Detect which cell encompasses the target text, then output its [x, y] center coordinate. 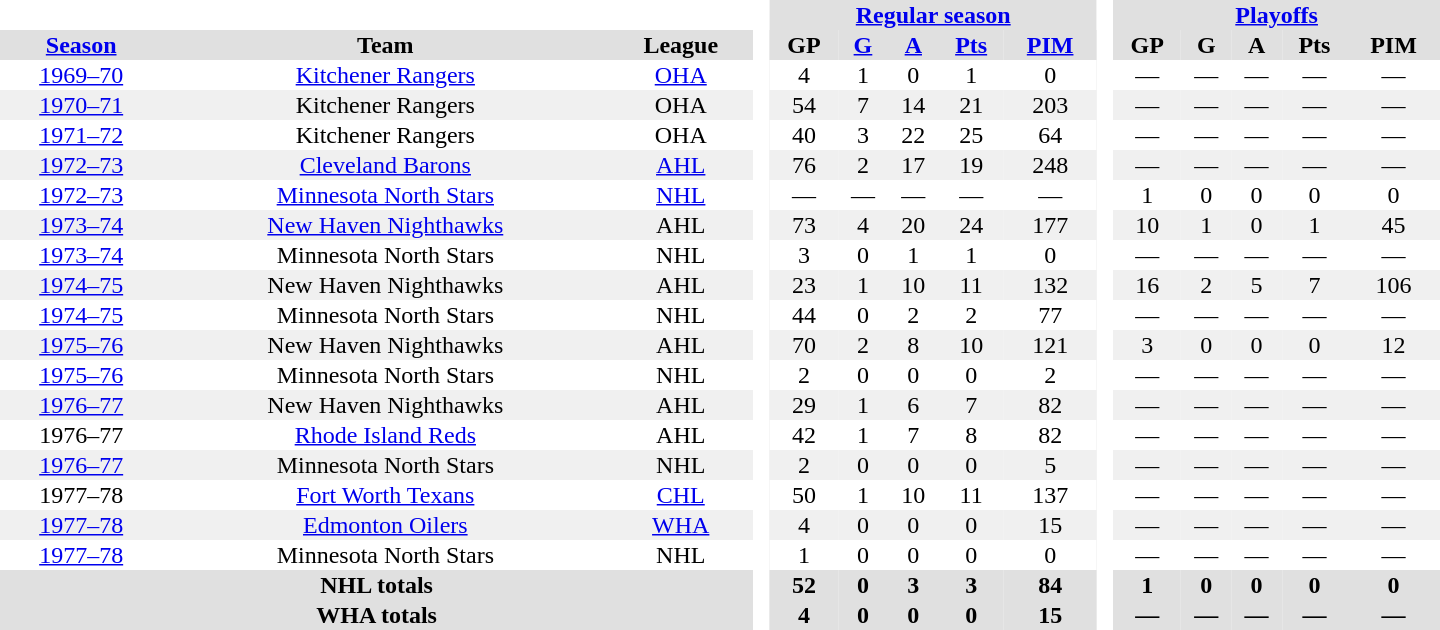
44 [804, 315]
19 [972, 165]
WHA totals [376, 615]
20 [913, 225]
Season [81, 45]
17 [913, 165]
14 [913, 105]
6 [913, 405]
CHL [680, 495]
84 [1050, 585]
248 [1050, 165]
Regular season [933, 15]
Fort Worth Texans [385, 495]
29 [804, 405]
45 [1394, 225]
Rhode Island Reds [385, 435]
1969–70 [81, 75]
1971–72 [81, 135]
73 [804, 225]
League [680, 45]
Team [385, 45]
132 [1050, 285]
42 [804, 435]
76 [804, 165]
23 [804, 285]
52 [804, 585]
Cleveland Barons [385, 165]
Edmonton Oilers [385, 525]
40 [804, 135]
106 [1394, 285]
203 [1050, 105]
137 [1050, 495]
177 [1050, 225]
70 [804, 345]
1970–71 [81, 105]
21 [972, 105]
WHA [680, 525]
77 [1050, 315]
NHL totals [376, 585]
121 [1050, 345]
25 [972, 135]
54 [804, 105]
64 [1050, 135]
16 [1147, 285]
22 [913, 135]
24 [972, 225]
50 [804, 495]
Playoffs [1276, 15]
12 [1394, 345]
